Return (x, y) of the center of cell containing provided text 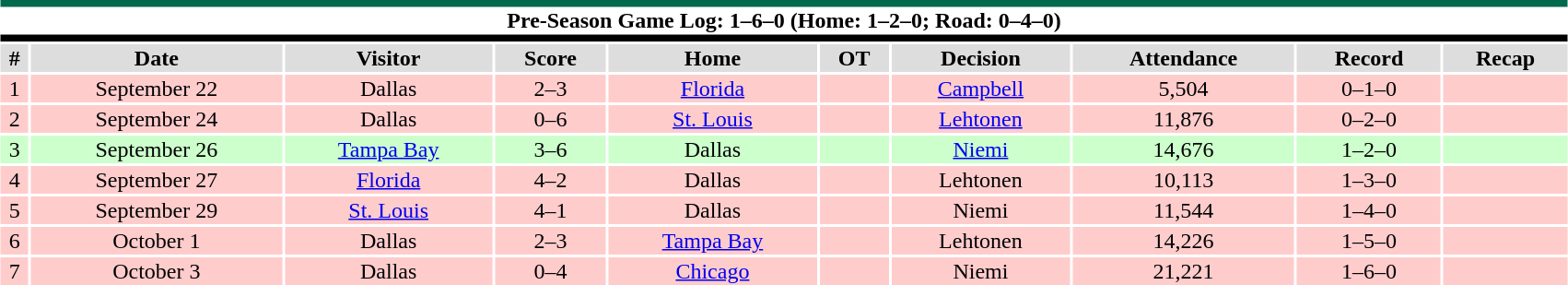
1–6–0 (1369, 271)
Record (1369, 58)
OT (854, 58)
2 (15, 119)
September 24 (157, 119)
Attendance (1183, 58)
September 29 (157, 210)
0–1–0 (1369, 89)
0–2–0 (1369, 119)
# (15, 58)
21,221 (1183, 271)
0–6 (551, 119)
Pre-Season Game Log: 1–6–0 (Home: 1–2–0; Road: 0–4–0) (784, 20)
5 (15, 210)
Recap (1505, 58)
September 26 (157, 149)
1–5–0 (1369, 241)
4–2 (551, 180)
Date (157, 58)
3–6 (551, 149)
3 (15, 149)
6 (15, 241)
1–4–0 (1369, 210)
1–3–0 (1369, 180)
10,113 (1183, 180)
0–4 (551, 271)
Decision (980, 58)
Score (551, 58)
Visitor (389, 58)
4–1 (551, 210)
1 (15, 89)
September 22 (157, 89)
Campbell (980, 89)
Home (713, 58)
5,504 (1183, 89)
Chicago (713, 271)
1–2–0 (1369, 149)
October 1 (157, 241)
October 3 (157, 271)
11,544 (1183, 210)
7 (15, 271)
4 (15, 180)
September 27 (157, 180)
11,876 (1183, 119)
14,676 (1183, 149)
14,226 (1183, 241)
